Locate the cell with the specified text and output its (X, Y) center coordinate. 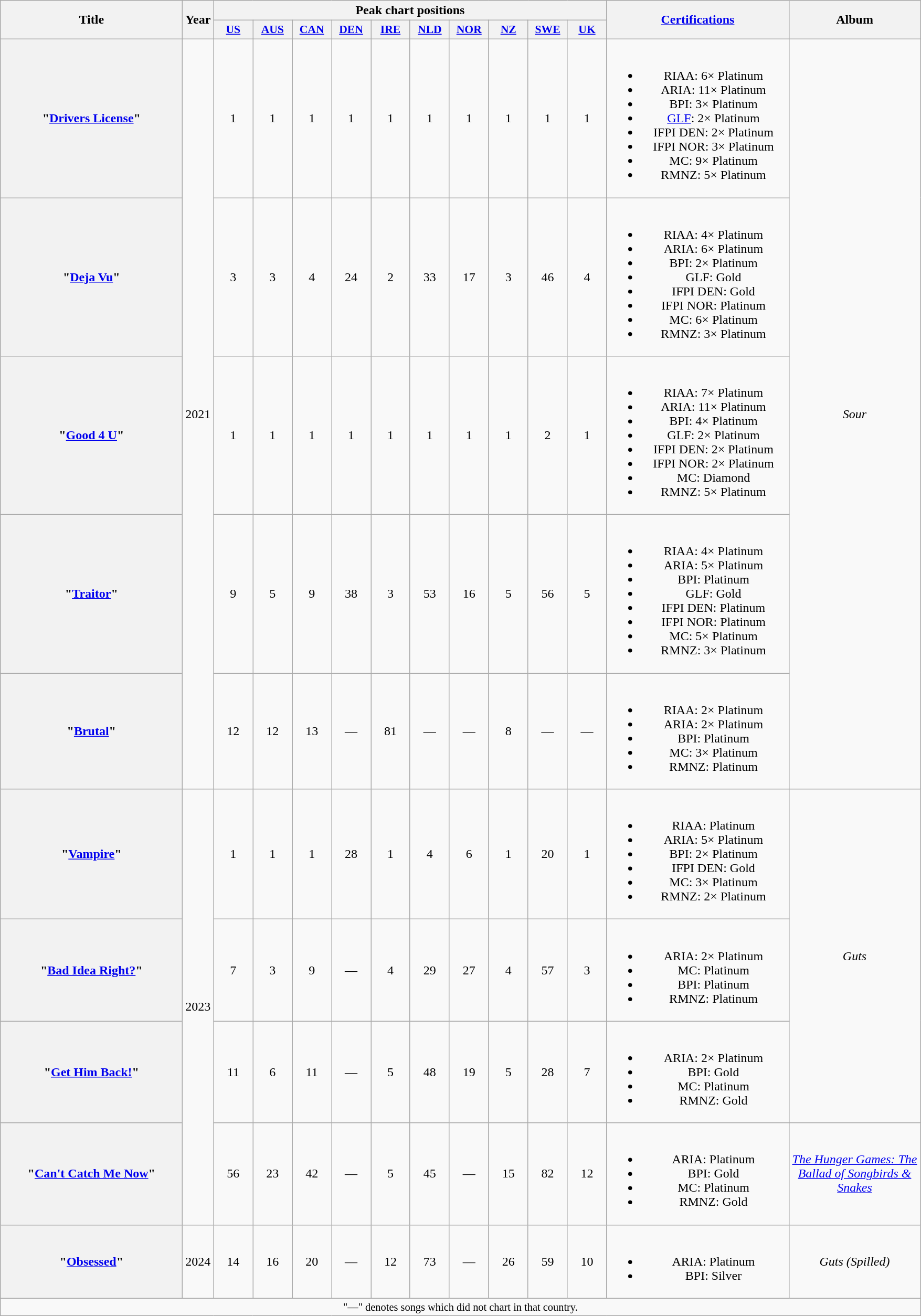
RIAA: PlatinumARIA: 5× PlatinumBPI: 2× PlatinumIFPI DEN: GoldMC: 3× PlatinumRMNZ: 2× Platinum (698, 854)
27 (469, 970)
Certifications (698, 20)
"Drivers License" (91, 118)
15 (508, 1174)
13 (312, 731)
Sour (854, 413)
CAN (312, 30)
ARIA: 2× PlatinumBPI: GoldMC: PlatinumRMNZ: Gold (698, 1072)
48 (429, 1072)
SWE (548, 30)
10 (587, 1261)
17 (469, 277)
UK (587, 30)
8 (508, 731)
57 (548, 970)
2021 (198, 413)
"Get Him Back!" (91, 1072)
RIAA: 2× PlatinumARIA: 2× PlatinumBPI: PlatinumMC: 3× PlatinumRMNZ: Platinum (698, 731)
"Traitor" (91, 594)
The Hunger Games: The Ballad of Songbirds & Snakes (854, 1174)
2024 (198, 1261)
23 (273, 1174)
Guts (Spilled) (854, 1261)
ARIA: PlatinumBPI: Silver (698, 1261)
"Obsessed" (91, 1261)
"Good 4 U" (91, 436)
"Brutal" (91, 731)
"Deja Vu" (91, 277)
"—" denotes songs which did not chart in that country. (461, 1307)
US (233, 30)
ARIA: 2× PlatinumMC: PlatinumBPI: PlatinumRMNZ: Platinum (698, 970)
DEN (352, 30)
59 (548, 1261)
33 (429, 277)
NZ (508, 30)
"Vampire" (91, 854)
46 (548, 277)
Year (198, 20)
42 (312, 1174)
26 (508, 1261)
IRE (390, 30)
AUS (273, 30)
45 (429, 1174)
19 (469, 1072)
Title (91, 20)
"Can't Catch Me Now" (91, 1174)
Album (854, 20)
38 (352, 594)
ARIA: PlatinumBPI: GoldMC: PlatinumRMNZ: Gold (698, 1174)
81 (390, 731)
29 (429, 970)
"Bad Idea Right?" (91, 970)
NLD (429, 30)
RIAA: 4× PlatinumARIA: 6× PlatinumBPI: 2× PlatinumGLF: GoldIFPI DEN: GoldIFPI NOR: PlatinumMC: 6× PlatinumRMNZ: 3× Platinum (698, 277)
RIAA: 4× PlatinumARIA: 5× PlatinumBPI: PlatinumGLF: GoldIFPI DEN: PlatinumIFPI NOR: PlatinumMC: 5× PlatinumRMNZ: 3× Platinum (698, 594)
NOR (469, 30)
Guts (854, 956)
73 (429, 1261)
24 (352, 277)
53 (429, 594)
RIAA: 7× PlatinumARIA: 11× PlatinumBPI: 4× PlatinumGLF: 2× PlatinumIFPI DEN: 2× PlatinumIFPI NOR: 2× PlatinumMC: DiamondRMNZ: 5× Platinum (698, 436)
82 (548, 1174)
14 (233, 1261)
2023 (198, 1007)
Peak chart positions (410, 10)
RIAA: 6× PlatinumARIA: 11× PlatinumBPI: 3× PlatinumGLF: 2× PlatinumIFPI DEN: 2× PlatinumIFPI NOR: 3× PlatinumMC: 9× PlatinumRMNZ: 5× Platinum (698, 118)
